Extract the (X, Y) coordinate from the center of the cell holding the provided text.  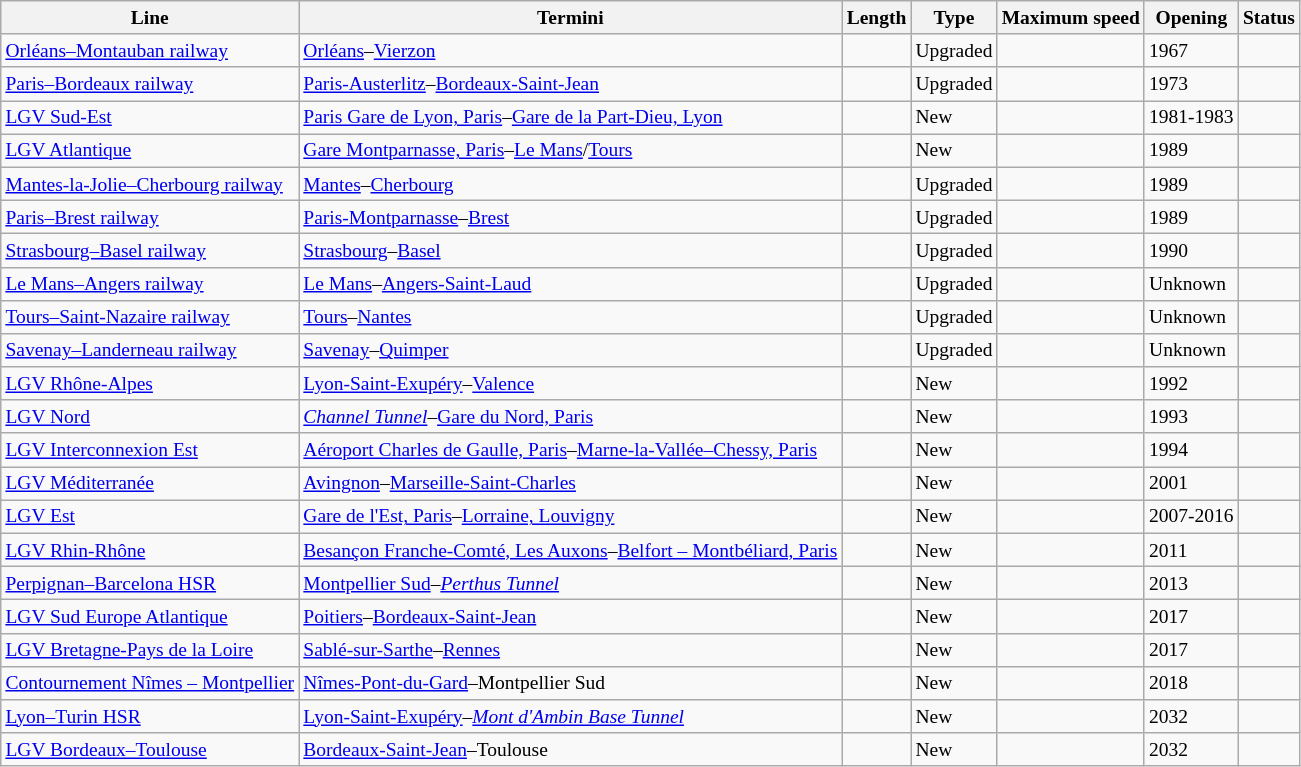
Contournement Nîmes – Montpellier (150, 682)
Length (876, 18)
Le Mans–Angers railway (150, 284)
LGV Sud-Est (150, 118)
2018 (1191, 682)
Paris-Montparnasse–Brest (570, 216)
Orléans–Vierzon (570, 50)
LGV Rhône-Alpes (150, 384)
Maximum speed (1070, 18)
Avingnon–Marseille-Saint-Charles (570, 484)
LGV Bordeaux–Toulouse (150, 750)
1992 (1191, 384)
Aéroport Charles de Gaulle, Paris–Marne-la-Vallée–Chessy, Paris (570, 450)
Mantes–Cherbourg (570, 184)
1993 (1191, 416)
Nîmes-Pont-du-Gard–Montpellier Sud (570, 682)
Gare Montparnasse, Paris–Le Mans/Tours (570, 150)
LGV Bretagne-Pays de la Loire (150, 650)
Gare de l'Est, Paris–Lorraine, Louvigny (570, 516)
Savenay–Landerneau railway (150, 350)
Paris Gare de Lyon, Paris–Gare de la Part-Dieu, Lyon (570, 118)
Paris-Austerlitz–Bordeaux-Saint-Jean (570, 84)
Strasbourg–Basel (570, 250)
Channel Tunnel–Gare du Nord, Paris (570, 416)
1990 (1191, 250)
Status (1268, 18)
Lyon-Saint-Exupéry–Mont d'Ambin Base Tunnel (570, 716)
1967 (1191, 50)
Tours–Nantes (570, 316)
Sablé-sur-Sarthe–Rennes (570, 650)
Paris–Brest railway (150, 216)
2011 (1191, 550)
2001 (1191, 484)
Perpignan–Barcelona HSR (150, 584)
2013 (1191, 584)
Opening (1191, 18)
Type (954, 18)
Poitiers–Bordeaux-Saint-Jean (570, 616)
LGV Atlantique (150, 150)
Bordeaux-Saint-Jean–Toulouse (570, 750)
LGV Rhin-Rhône (150, 550)
Lyon-Saint-Exupéry–Valence (570, 384)
LGV Méditerranée (150, 484)
LGV Est (150, 516)
LGV Interconnexion Est (150, 450)
Orléans–Montauban railway (150, 50)
Strasbourg–Basel railway (150, 250)
Savenay–Quimper (570, 350)
Termini (570, 18)
Mantes-la-Jolie–Cherbourg railway (150, 184)
Lyon–Turin HSR (150, 716)
2007-2016 (1191, 516)
1973 (1191, 84)
Line (150, 18)
Le Mans–Angers-Saint-Laud (570, 284)
Tours–Saint-Nazaire railway (150, 316)
1994 (1191, 450)
Paris–Bordeaux railway (150, 84)
Besançon Franche-Comté, Les Auxons–Belfort – Montbéliard, Paris (570, 550)
1981-1983 (1191, 118)
Montpellier Sud–Perthus Tunnel (570, 584)
LGV Nord (150, 416)
LGV Sud Europe Atlantique (150, 616)
